Pinpoint the cell where the given text exists, returning its [X, Y] midpoint coordinate. 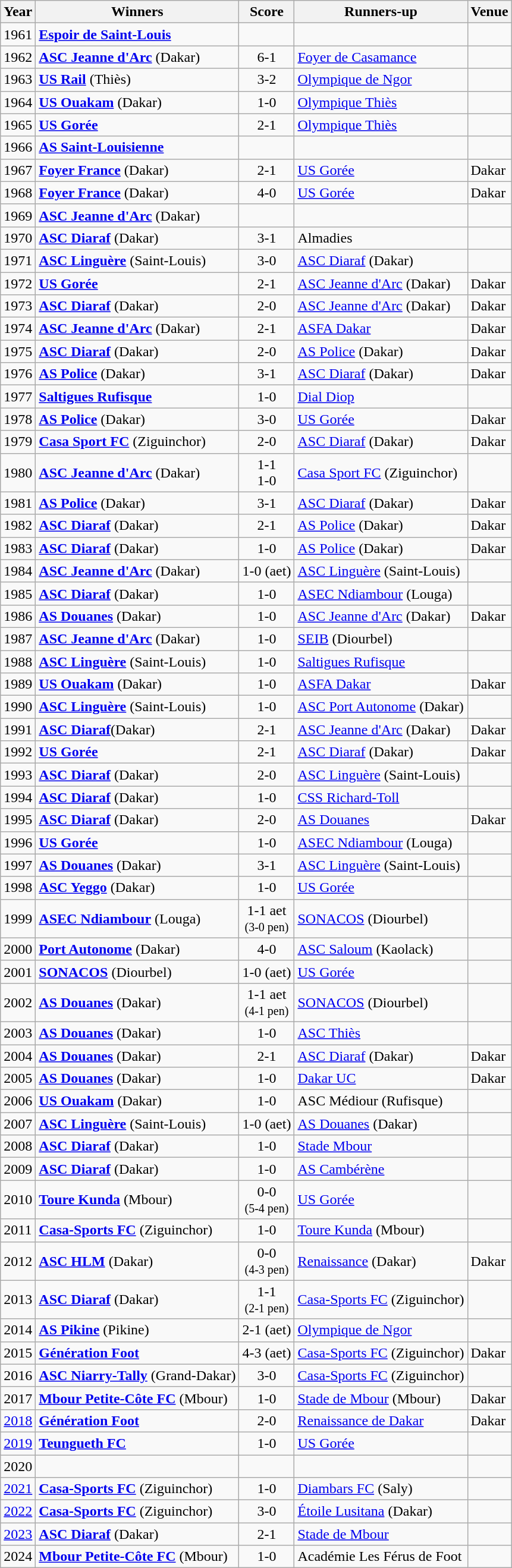
SEIB (Diourbel) [381, 639]
0-0(5-4 pen) [266, 1200]
AS Pikine (Pikine) [137, 1330]
2021 [18, 1489]
AS Cambérène [381, 1169]
2020 [18, 1466]
2008 [18, 1146]
2001 [18, 972]
1987 [18, 639]
1993 [18, 775]
1991 [18, 730]
0-0(4-3 pen) [266, 1261]
ASC Niarry-Tally (Grand-Dakar) [137, 1375]
1982 [18, 526]
Stade Mbour [381, 1146]
ASC Diaraf(Dakar) [137, 730]
2000 [18, 949]
2007 [18, 1124]
Espoir de Saint-Louis [137, 34]
Year [18, 12]
1971 [18, 260]
1983 [18, 548]
2009 [18, 1169]
1-1(2-1 pen) [266, 1300]
Foyer de Casamance [381, 57]
1967 [18, 170]
2006 [18, 1101]
1975 [18, 351]
Venue [489, 12]
ASC Thiès [381, 1033]
1980 [18, 472]
1974 [18, 329]
Diambars FC (Saly) [381, 1489]
1988 [18, 662]
AS Douanes [381, 820]
1964 [18, 102]
ASC Médiour (Rufisque) [381, 1101]
2014 [18, 1330]
ASC HLM (Dakar) [137, 1261]
2003 [18, 1033]
1972 [18, 284]
1990 [18, 707]
1-1 aet(4-1 pen) [266, 1003]
1999 [18, 918]
1995 [18, 820]
CSS Richard-Toll [381, 797]
1978 [18, 419]
Runners-up [381, 12]
Dial Diop [381, 397]
3-2 [266, 80]
2012 [18, 1261]
2019 [18, 1443]
Stade de Mbour (Mbour) [381, 1398]
1977 [18, 397]
ASC Port Autonome (Dakar) [381, 707]
2017 [18, 1398]
Teungueth FC [137, 1443]
1986 [18, 616]
Renaissance (Dakar) [381, 1261]
Renaissance de Dakar [381, 1421]
Port Autonome (Dakar) [137, 949]
Dakar UC [381, 1079]
2022 [18, 1512]
2023 [18, 1534]
Winners [137, 12]
1-1 aet(3-0 pen) [266, 918]
1968 [18, 193]
2016 [18, 1375]
AS Saint-Louisienne [137, 147]
2-1 (aet) [266, 1330]
Étoile Lusitana (Dakar) [381, 1512]
ASC Yeggo (Dakar) [137, 888]
1961 [18, 34]
1962 [18, 57]
Stade de Mbour [381, 1534]
1989 [18, 684]
4-3 (aet) [266, 1353]
1963 [18, 80]
Almadies [381, 238]
2013 [18, 1300]
ASC Saloum (Kaolack) [381, 949]
1976 [18, 374]
2002 [18, 1003]
Académie Les Férus de Foot [381, 1557]
Score [266, 12]
2004 [18, 1055]
2010 [18, 1200]
2005 [18, 1079]
1979 [18, 442]
2011 [18, 1230]
1965 [18, 125]
1998 [18, 888]
1997 [18, 865]
1969 [18, 215]
1973 [18, 306]
2015 [18, 1353]
1-11-0 [266, 472]
1981 [18, 503]
2024 [18, 1557]
6-1 [266, 57]
1994 [18, 797]
1985 [18, 593]
1984 [18, 571]
2018 [18, 1421]
1996 [18, 843]
1966 [18, 147]
1970 [18, 238]
1992 [18, 752]
US Rail (Thiès) [137, 80]
